Pinpoint the cell where the given text exists, returning its (x, y) midpoint coordinate. 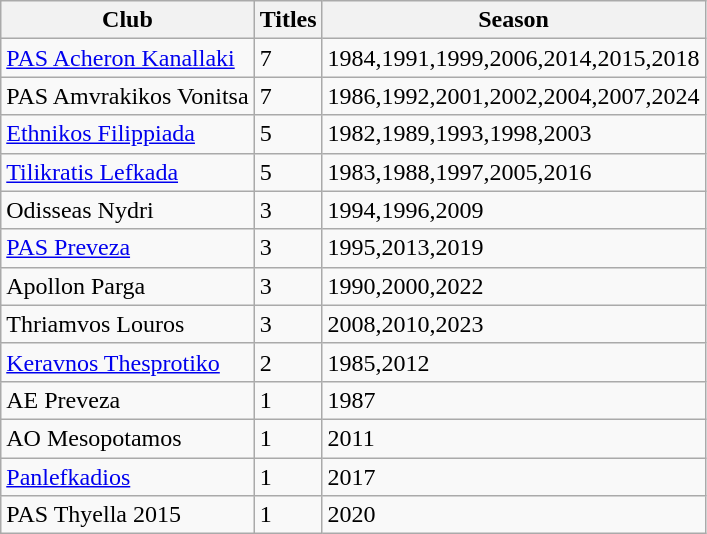
2017 (514, 477)
1986,1992,2001,2002,2004,2007,2024 (514, 96)
Ethnikos Filippiada (128, 134)
Tilikratis Lefkada (128, 172)
2020 (514, 515)
1984,1991,1999,2006,2014,2015,2018 (514, 58)
PAS Preveza (128, 248)
1990,2000,2022 (514, 286)
Season (514, 20)
1985,2012 (514, 362)
PAS Thyella 2015 (128, 515)
AO Mesopotamos (128, 438)
Club (128, 20)
Keravnos Thesprotiko (128, 362)
PAS Amvrakikos Vonitsa (128, 96)
Panlefkadios (128, 477)
Titles (288, 20)
Odisseas Nydri (128, 210)
1995,2013,2019 (514, 248)
AE Preveza (128, 400)
2008,2010,2023 (514, 324)
1987 (514, 400)
Apollon Parga (128, 286)
Thriamvos Louros (128, 324)
2011 (514, 438)
1982,1989,1993,1998,2003 (514, 134)
1983,1988,1997,2005,2016 (514, 172)
2 (288, 362)
PAS Acheron Kanallaki (128, 58)
1994,1996,2009 (514, 210)
